Scan for the cell matching the given text and deliver its (X, Y) coordinate at center. 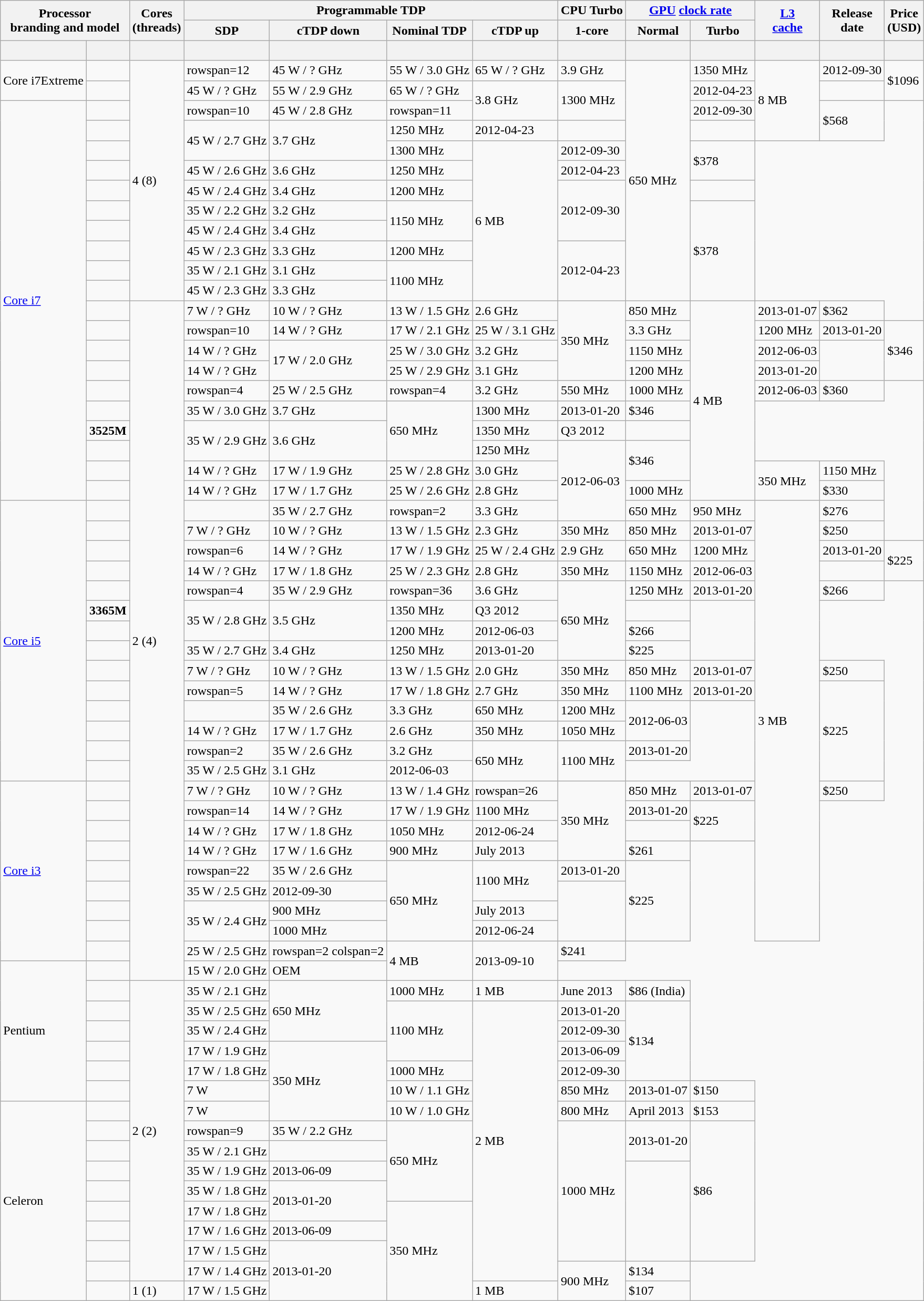
rowspan=6 (227, 550)
800 MHz (592, 1111)
2 (2) (157, 1131)
$261 (658, 851)
rowspan=14 (227, 811)
25 W / 3.1 GHz (515, 331)
950 MHz (723, 510)
Releasedate (853, 21)
Turbo (723, 30)
25 W / 2.4 GHz (515, 550)
Core i7Extreme (44, 80)
$241 (592, 951)
Cores(threads) (157, 21)
3365M (108, 611)
$86 (India) (658, 991)
Programmable TDP (371, 11)
3.0 GHz (515, 470)
17 W / 2.1 GHz (430, 331)
45 W / 2.8 GHz (328, 110)
35 W / 1.8 GHz (227, 1191)
3.5 GHz (328, 621)
8 MB (787, 100)
cTDP down (328, 30)
cTDP up (515, 30)
Processorbranding and model (65, 21)
$153 (723, 1111)
Nominal TDP (430, 30)
3.9 GHz (592, 70)
25 W / 2.6 GHz (430, 490)
Core i5 (44, 640)
2.0 GHz (515, 671)
15 W / 2.0 GHz (227, 971)
Price(USD) (904, 21)
OEM (328, 971)
17 W / 2.0 GHz (328, 361)
June 2013 (592, 991)
10 W / 1.0 GHz (430, 1111)
2.9 GHz (592, 550)
2013-09-10 (515, 961)
55 W / 2.9 GHz (328, 90)
Core i7 (44, 301)
3.8 GHz (515, 100)
3 MB (787, 720)
rowspan=36 (430, 591)
35 W / 1.9 GHz (227, 1171)
rowspan=22 (227, 870)
rowspan=9 (227, 1131)
17 W / 1.4 GHz (227, 1271)
35 W / 3.0 GHz (227, 411)
3525M (108, 431)
1 (1) (157, 1291)
25 W / 2.3 GHz (430, 570)
April 2013 (658, 1111)
45 W / 2.7 GHz (227, 140)
2 (4) (157, 641)
Normal (658, 30)
$86 (723, 1191)
$107 (658, 1291)
2.3 GHz (515, 530)
$330 (853, 490)
L3cache (787, 21)
rowspan=12 (227, 70)
35 W / 2.8 GHz (227, 621)
$568 (853, 120)
Core i3 (44, 870)
rowspan=26 (515, 791)
55 W / 3.0 GHz (430, 70)
1-core (592, 30)
45 W / 2.6 GHz (227, 170)
$276 (853, 510)
$150 (723, 1091)
25 W / 2.8 GHz (430, 470)
25 W / 2.9 GHz (430, 371)
Celeron (44, 1201)
2.7 GHz (515, 691)
rowspan=2 colspan=2 (328, 951)
$1096 (904, 80)
Pentium (44, 1031)
GPU clock rate (691, 11)
13 W / 1.4 GHz (430, 791)
$360 (853, 391)
$362 (853, 311)
SDP (227, 30)
25 W / 3.0 GHz (430, 351)
4 (8) (157, 181)
rowspan=11 (430, 110)
550 MHz (592, 391)
rowspan=5 (227, 691)
2 MB (515, 1141)
CPU Turbo (592, 11)
6 MB (515, 220)
10 W / 1.1 GHz (430, 1091)
